Capture the cell that displays the provided text and extract its [X, Y] central coordinate. 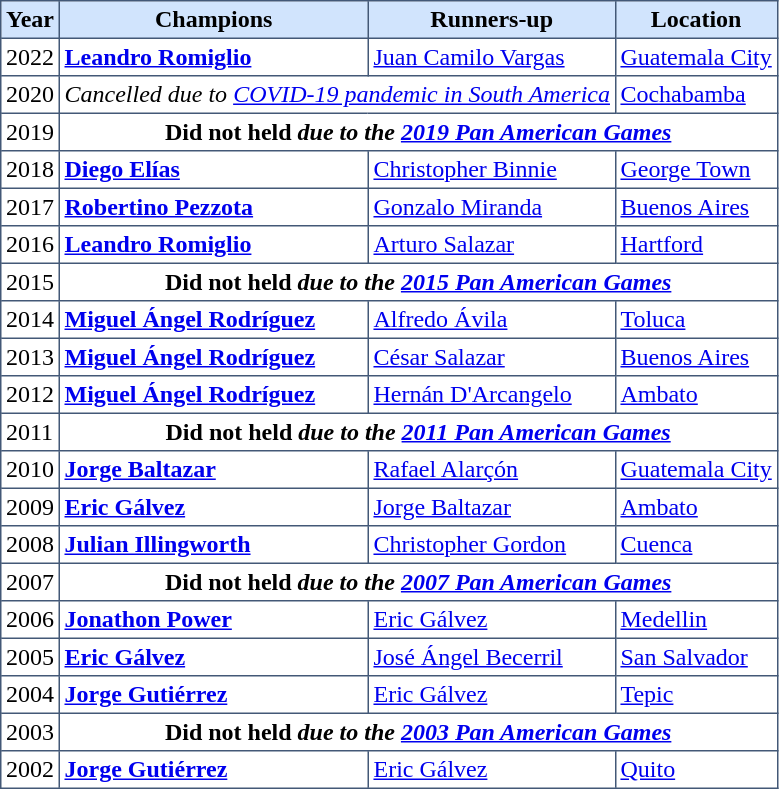
2022 [30, 57]
2005 [30, 657]
Hartford [696, 245]
Cancelled due to COVID-19 pandemic in South America [337, 95]
Year [30, 20]
Christopher Gordon [492, 545]
Julian Illingworth [214, 545]
2007 [30, 582]
Juan Camilo Vargas [492, 57]
Christopher Binnie [492, 170]
Tepic [696, 695]
2015 [30, 282]
2004 [30, 695]
Did not held due to the 2019 Pan American Games [418, 132]
Did not held due to the 2007 Pan American Games [418, 582]
Toluca [696, 320]
Did not held due to the 2011 Pan American Games [418, 432]
Quito [696, 770]
2011 [30, 432]
2010 [30, 470]
George Town [696, 170]
Robertino Pezzota [214, 207]
San Salvador [696, 657]
Alfredo Ávila [492, 320]
Rafael Alarçón [492, 470]
2003 [30, 732]
2019 [30, 132]
Cochabamba [696, 95]
2006 [30, 620]
2002 [30, 770]
Medellin [696, 620]
2009 [30, 507]
2017 [30, 207]
2008 [30, 545]
César Salazar [492, 357]
Cuenca [696, 545]
Location [696, 20]
2012 [30, 395]
2018 [30, 170]
Jonathon Power [214, 620]
Champions [214, 20]
2020 [30, 95]
Did not held due to the 2003 Pan American Games [418, 732]
José Ángel Becerril [492, 657]
Hernán D'Arcangelo [492, 395]
Diego Elías [214, 170]
Arturo Salazar [492, 245]
2013 [30, 357]
2016 [30, 245]
2014 [30, 320]
Runners-up [492, 20]
Did not held due to the 2015 Pan American Games [418, 282]
Gonzalo Miranda [492, 207]
